Extract the [X, Y] coordinate from the center of the cell holding the provided text.  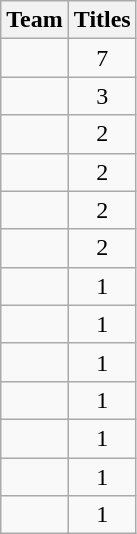
3 [102, 96]
Team [35, 20]
Titles [102, 20]
7 [102, 58]
